Output the [X, Y] coordinate of the center of the cell containing the given text.  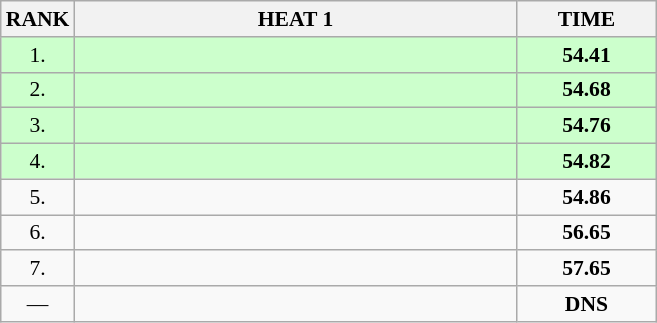
1. [38, 55]
56.65 [587, 233]
7. [38, 269]
3. [38, 126]
TIME [587, 19]
DNS [587, 304]
— [38, 304]
6. [38, 233]
54.82 [587, 162]
RANK [38, 19]
54.68 [587, 90]
57.65 [587, 269]
HEAT 1 [295, 19]
54.86 [587, 197]
2. [38, 90]
54.41 [587, 55]
4. [38, 162]
54.76 [587, 126]
5. [38, 197]
